Output the [X, Y] coordinate of the center of the cell containing the given text.  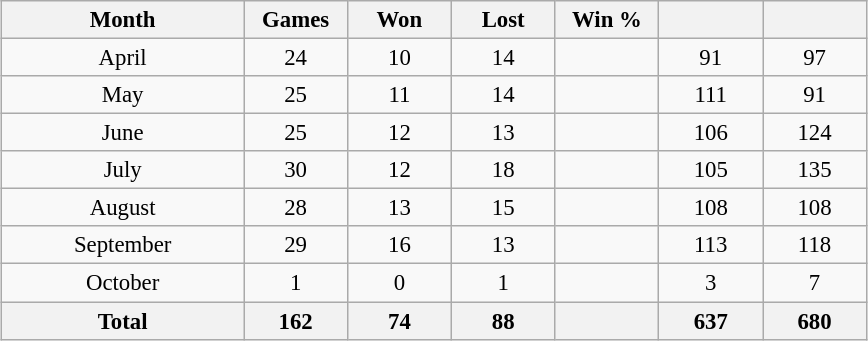
97 [815, 57]
April [123, 57]
29 [296, 245]
113 [711, 245]
106 [711, 133]
162 [296, 321]
October [123, 283]
Win % [607, 20]
Total [123, 321]
August [123, 208]
28 [296, 208]
Month [123, 20]
Won [399, 20]
Games [296, 20]
May [123, 95]
124 [815, 133]
June [123, 133]
74 [399, 321]
7 [815, 283]
16 [399, 245]
September [123, 245]
11 [399, 95]
105 [711, 170]
0 [399, 283]
88 [503, 321]
30 [296, 170]
10 [399, 57]
3 [711, 283]
15 [503, 208]
18 [503, 170]
637 [711, 321]
111 [711, 95]
118 [815, 245]
July [123, 170]
680 [815, 321]
135 [815, 170]
Lost [503, 20]
24 [296, 57]
